Pinpoint the cell where the given text exists, returning its [x, y] midpoint coordinate. 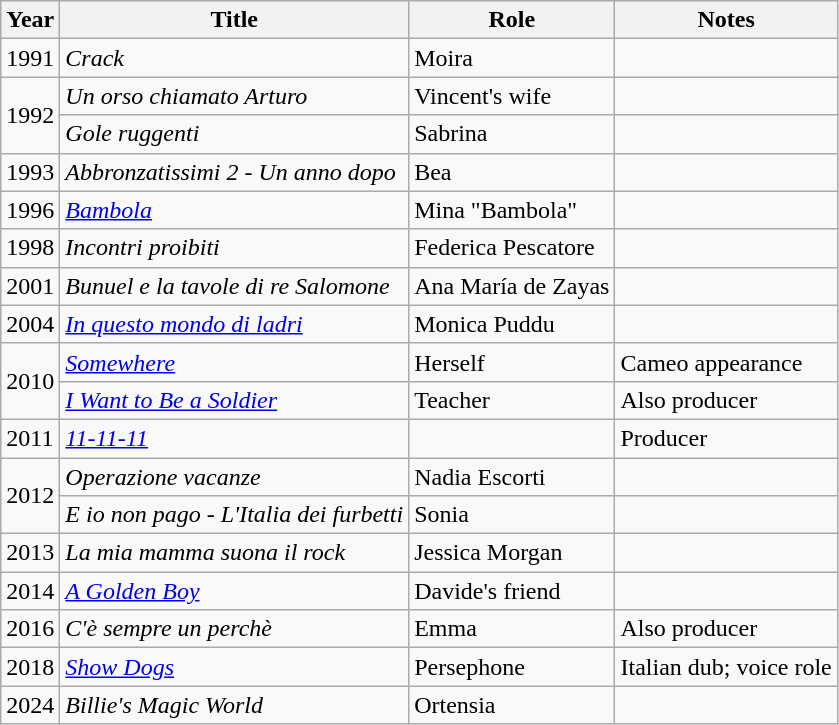
2012 [30, 496]
Italian dub; voice role [726, 667]
Year [30, 20]
2013 [30, 553]
2014 [30, 591]
Billie's Magic World [234, 705]
Producer [726, 438]
2024 [30, 705]
Persephone [512, 667]
Ortensia [512, 705]
2016 [30, 629]
Show Dogs [234, 667]
E io non pago - L'Italia dei furbetti [234, 515]
Cameo appearance [726, 362]
2018 [30, 667]
Bambola [234, 210]
Monica Puddu [512, 324]
Sabrina [512, 134]
Davide's friend [512, 591]
Herself [512, 362]
2011 [30, 438]
Bunuel e la tavole di re Salomone [234, 286]
Crack [234, 58]
La mia mamma suona il rock [234, 553]
Incontri proibiti [234, 248]
In questo mondo di ladri [234, 324]
Federica Pescatore [512, 248]
Notes [726, 20]
Teacher [512, 400]
Sonia [512, 515]
1996 [30, 210]
1991 [30, 58]
Un orso chiamato Arturo [234, 96]
1993 [30, 172]
11-11-11 [234, 438]
C'è sempre un perchè [234, 629]
Role [512, 20]
Abbronzatissimi 2 - Un anno dopo [234, 172]
Mina "Bambola" [512, 210]
Title [234, 20]
1992 [30, 115]
Emma [512, 629]
Somewhere [234, 362]
Ana María de Zayas [512, 286]
Operazione vacanze [234, 477]
2001 [30, 286]
Vincent's wife [512, 96]
Moira [512, 58]
Gole ruggenti [234, 134]
2004 [30, 324]
Bea [512, 172]
1998 [30, 248]
Jessica Morgan [512, 553]
I Want to Be a Soldier [234, 400]
A Golden Boy [234, 591]
2010 [30, 381]
Nadia Escorti [512, 477]
